Find where the given text appears and provide that cell's center as [x, y] coordinate. 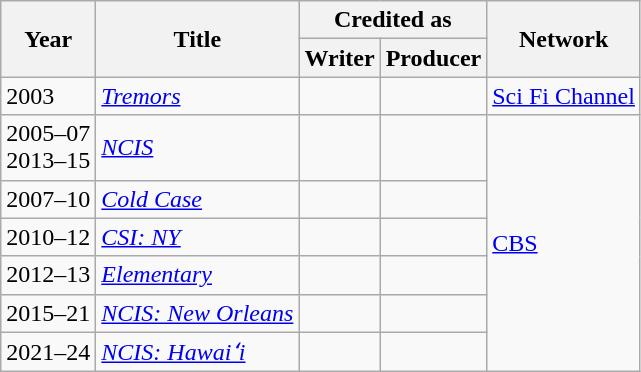
2007–10 [48, 199]
Credited as [393, 20]
Cold Case [198, 199]
2012–13 [48, 275]
2021–24 [48, 352]
2003 [48, 96]
Writer [340, 58]
2005–07 2013–15 [48, 148]
Sci Fi Channel [564, 96]
Producer [434, 58]
Network [564, 39]
NCIS [198, 148]
Elementary [198, 275]
2015–21 [48, 313]
NCIS: New Orleans [198, 313]
Title [198, 39]
CSI: NY [198, 237]
2010–12 [48, 237]
NCIS: Hawaiʻi [198, 352]
Tremors [198, 96]
CBS [564, 244]
Year [48, 39]
